Provide the [x, y] coordinate of the cell's center where the given text is located.  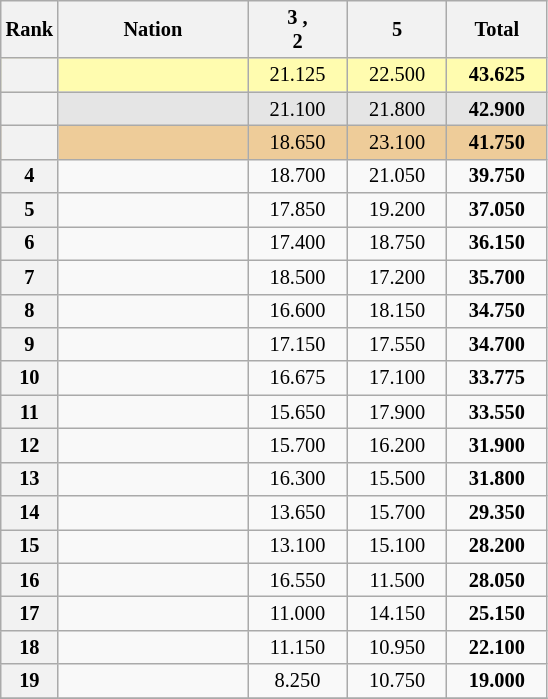
4 [30, 176]
11.150 [298, 647]
9 [30, 344]
18.700 [298, 176]
13.650 [298, 513]
14.150 [397, 613]
10.950 [397, 647]
11 [30, 412]
37.050 [497, 210]
17 [30, 613]
43.625 [497, 75]
16.600 [298, 311]
17.400 [298, 243]
Nation [153, 29]
Rank [30, 29]
8.250 [298, 681]
18 [30, 647]
Total [497, 29]
16.200 [397, 445]
18.750 [397, 243]
13.100 [298, 546]
41.750 [497, 142]
17.150 [298, 344]
13 [30, 479]
8 [30, 311]
25.150 [497, 613]
21.050 [397, 176]
12 [30, 445]
17.550 [397, 344]
28.200 [497, 546]
42.900 [497, 109]
10 [30, 378]
7 [30, 277]
11.000 [298, 613]
22.100 [497, 647]
21.125 [298, 75]
39.750 [497, 176]
23.100 [397, 142]
15.500 [397, 479]
21.800 [397, 109]
33.775 [497, 378]
19 [30, 681]
3 ,2 [298, 29]
6 [30, 243]
17.200 [397, 277]
15.100 [397, 546]
17.100 [397, 378]
16 [30, 580]
19.200 [397, 210]
36.150 [497, 243]
31.800 [497, 479]
16.550 [298, 580]
18.650 [298, 142]
15.650 [298, 412]
18.500 [298, 277]
16.675 [298, 378]
28.050 [497, 580]
16.300 [298, 479]
35.700 [497, 277]
14 [30, 513]
29.350 [497, 513]
18.150 [397, 311]
22.500 [397, 75]
10.750 [397, 681]
31.900 [497, 445]
34.700 [497, 344]
11.500 [397, 580]
21.100 [298, 109]
17.850 [298, 210]
34.750 [497, 311]
19.000 [497, 681]
17.900 [397, 412]
15 [30, 546]
33.550 [497, 412]
